Output the [X, Y] coordinate of the center of the cell containing the given text.  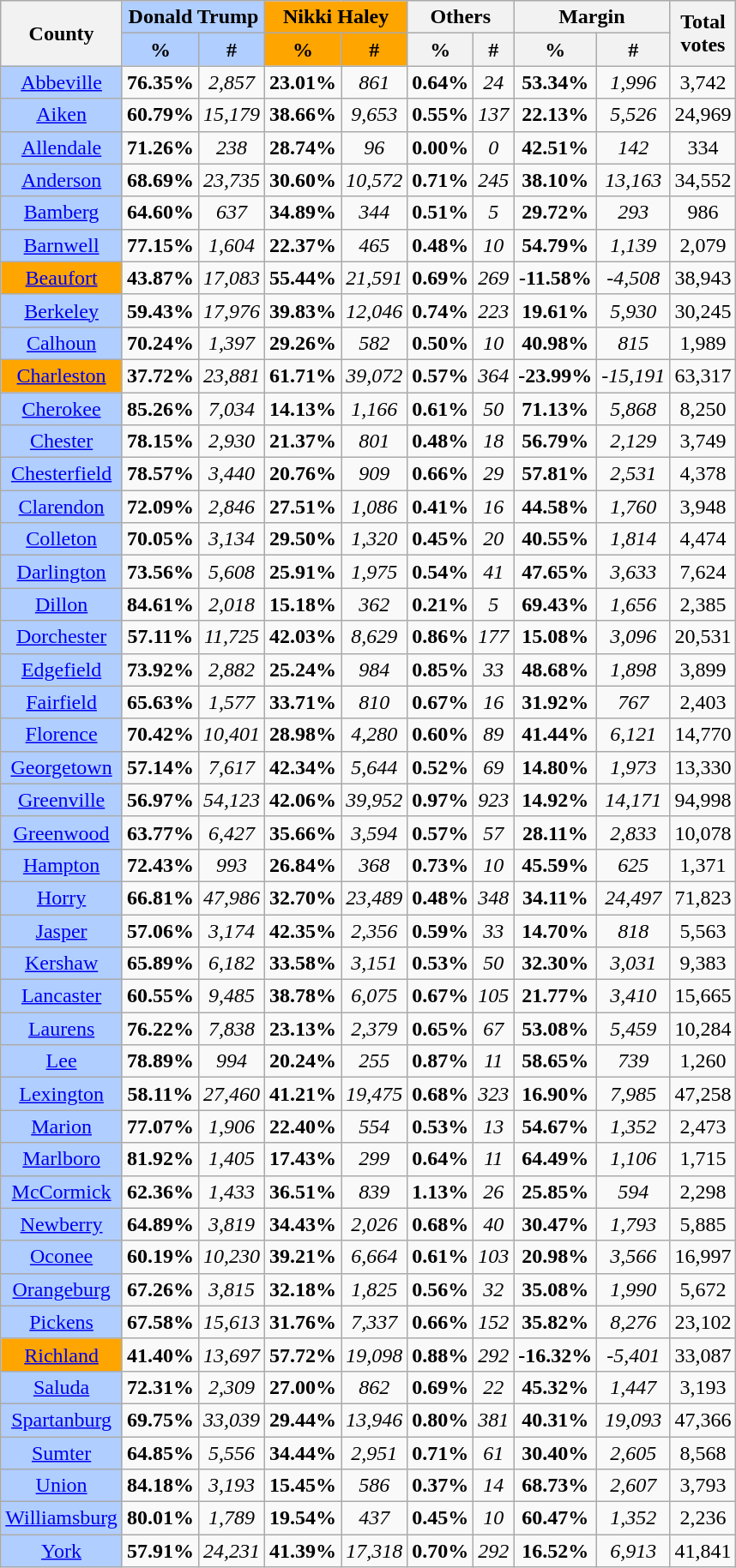
41.39% [304, 1551]
Abbeville [62, 82]
0.86% [441, 637]
810 [374, 702]
Jasper [62, 930]
-5,401 [633, 1355]
1,320 [374, 539]
3,134 [232, 539]
0.37% [441, 1486]
15,665 [703, 996]
Laurens [62, 1029]
3,633 [633, 572]
York [62, 1551]
40.98% [556, 343]
15.45% [304, 1486]
Greenwood [62, 832]
142 [633, 147]
5,526 [633, 115]
8,276 [633, 1322]
1,990 [633, 1289]
28.74% [304, 147]
85.26% [160, 409]
61.71% [304, 375]
5,459 [633, 1029]
24 [494, 82]
14 [494, 1486]
39,072 [374, 375]
586 [374, 1486]
0.00% [441, 147]
10,230 [232, 1257]
69 [494, 767]
7,034 [232, 409]
767 [633, 702]
818 [633, 930]
59.43% [160, 310]
16.90% [556, 1094]
Lancaster [62, 996]
23,881 [232, 375]
1,906 [232, 1126]
69.43% [556, 604]
47.65% [556, 572]
Margin [592, 17]
1,973 [633, 767]
7,337 [374, 1322]
269 [494, 278]
Union [62, 1486]
78.89% [160, 1061]
42.03% [304, 637]
Edgefield [62, 670]
0.70% [441, 1551]
177 [494, 637]
42.51% [556, 147]
5,608 [232, 572]
994 [232, 1061]
19,475 [374, 1094]
78.57% [160, 474]
67.58% [160, 1322]
1,975 [374, 572]
9,383 [703, 964]
1,656 [633, 604]
27.00% [304, 1387]
362 [374, 604]
17,083 [232, 278]
2,236 [703, 1518]
2,026 [374, 1224]
69.75% [160, 1420]
19,098 [374, 1355]
39.83% [304, 310]
364 [494, 375]
-15,191 [633, 375]
10,401 [232, 735]
5,563 [703, 930]
Allendale [62, 147]
0.50% [441, 343]
67 [494, 1029]
2,930 [232, 442]
18 [494, 442]
1,989 [703, 343]
5,556 [232, 1453]
33.58% [304, 964]
73.92% [160, 670]
68.73% [556, 1486]
0.51% [441, 213]
19.61% [556, 310]
41.21% [304, 1094]
Darlington [62, 572]
3,815 [232, 1289]
70.42% [160, 735]
56.79% [556, 442]
64.49% [556, 1159]
1,898 [633, 670]
1.13% [441, 1192]
3,440 [232, 474]
24,231 [232, 1551]
5,644 [374, 767]
57.72% [304, 1355]
3,742 [703, 82]
3,096 [633, 637]
39,952 [374, 800]
57 [494, 832]
4,280 [374, 735]
Colleton [62, 539]
63.77% [160, 832]
2,951 [374, 1453]
78.15% [160, 442]
1,577 [232, 702]
4,378 [703, 474]
5,885 [703, 1224]
33,039 [232, 1420]
16.52% [556, 1551]
13,946 [374, 1420]
0.65% [441, 1029]
35.66% [304, 832]
1,260 [703, 1061]
41 [494, 572]
Fairfield [62, 702]
Pickens [62, 1322]
8,250 [703, 409]
986 [703, 213]
1,715 [703, 1159]
2,846 [232, 507]
625 [633, 865]
94,998 [703, 800]
1,086 [374, 507]
71.26% [160, 147]
25.85% [556, 1192]
58.11% [160, 1094]
35.82% [556, 1322]
Spartanburg [62, 1420]
62.36% [160, 1192]
6,913 [633, 1551]
Nikki Haley [336, 17]
2,018 [232, 604]
15.18% [304, 604]
57.91% [160, 1551]
6,121 [633, 735]
815 [633, 343]
41.44% [556, 735]
47,986 [232, 898]
2,385 [703, 604]
29.50% [304, 539]
1,397 [232, 343]
73.56% [160, 572]
-11.58% [556, 278]
30,245 [703, 310]
0.73% [441, 865]
56.97% [160, 800]
57.14% [160, 767]
23,102 [703, 1322]
28.11% [556, 832]
33,087 [703, 1355]
5,930 [633, 310]
15,613 [232, 1322]
31.76% [304, 1322]
Clarendon [62, 507]
64.60% [160, 213]
10,572 [374, 180]
993 [232, 865]
30.40% [556, 1453]
1,106 [633, 1159]
1,789 [232, 1518]
32.18% [304, 1289]
223 [494, 310]
Hampton [62, 865]
19,093 [633, 1420]
32.30% [556, 964]
0.97% [441, 800]
0.54% [441, 572]
77.15% [160, 245]
5,868 [633, 409]
72.43% [160, 865]
1,760 [633, 507]
7,617 [232, 767]
Cherokee [62, 409]
54.79% [556, 245]
Newberry [62, 1224]
0.41% [441, 507]
2,473 [703, 1126]
Calhoun [62, 343]
13 [494, 1126]
255 [374, 1061]
McCormick [62, 1192]
15,179 [232, 115]
41.40% [160, 1355]
861 [374, 82]
41,841 [703, 1551]
45.59% [556, 865]
3,410 [633, 996]
53.34% [556, 82]
0.21% [441, 604]
0.74% [441, 310]
2,605 [633, 1453]
24,497 [633, 898]
22 [494, 1387]
1,814 [633, 539]
334 [703, 147]
293 [633, 213]
Beaufort [62, 278]
7,624 [703, 572]
3,174 [232, 930]
Dillon [62, 604]
1,825 [374, 1289]
6,075 [374, 996]
6,182 [232, 964]
Totalvotes [703, 33]
34,552 [703, 180]
2,298 [703, 1192]
2,833 [633, 832]
2,403 [703, 702]
14.13% [304, 409]
-16.32% [556, 1355]
Others [461, 17]
13,697 [232, 1355]
57.11% [160, 637]
Saluda [62, 1387]
238 [232, 147]
70.05% [160, 539]
1,604 [232, 245]
1,793 [633, 1224]
1,996 [633, 82]
1,405 [232, 1159]
42.34% [304, 767]
1,139 [633, 245]
Bamberg [62, 213]
20.76% [304, 474]
923 [494, 800]
637 [232, 213]
7,985 [633, 1094]
Marion [62, 1126]
17.43% [304, 1159]
368 [374, 865]
6,427 [232, 832]
Chester [62, 442]
0.55% [441, 115]
3,899 [703, 670]
245 [494, 180]
60.19% [160, 1257]
4,474 [703, 539]
21.77% [556, 996]
2,309 [232, 1387]
34.43% [304, 1224]
Donald Trump [193, 17]
8,568 [703, 1453]
26 [494, 1192]
37.72% [160, 375]
57.06% [160, 930]
15.08% [556, 637]
6,664 [374, 1257]
12,046 [374, 310]
13,330 [703, 767]
2,882 [232, 670]
2,379 [374, 1029]
55.44% [304, 278]
Barnwell [62, 245]
Oconee [62, 1257]
Richland [62, 1355]
2,857 [232, 82]
23.13% [304, 1029]
1,371 [703, 865]
3,594 [374, 832]
0 [494, 147]
152 [494, 1322]
381 [494, 1420]
36.51% [304, 1192]
63,317 [703, 375]
76.35% [160, 82]
10,078 [703, 832]
554 [374, 1126]
30.60% [304, 180]
Anderson [62, 180]
60.47% [556, 1518]
16,997 [703, 1257]
22.37% [304, 245]
1,447 [633, 1387]
26.84% [304, 865]
Berkeley [62, 310]
3,793 [703, 1486]
839 [374, 1192]
862 [374, 1387]
3,948 [703, 507]
0.85% [441, 670]
25.24% [304, 670]
2,531 [633, 474]
28.98% [304, 735]
348 [494, 898]
Williamsburg [62, 1518]
81.92% [160, 1159]
3,749 [703, 442]
20 [494, 539]
14.70% [556, 930]
25.91% [304, 572]
3,031 [633, 964]
34.89% [304, 213]
38.66% [304, 115]
71.13% [556, 409]
72.09% [160, 507]
1,166 [374, 409]
21.37% [304, 442]
60.79% [160, 115]
Georgetown [62, 767]
9,485 [232, 996]
38.10% [556, 180]
5,672 [703, 1289]
11,725 [232, 637]
48.68% [556, 670]
38.78% [304, 996]
53.08% [556, 1029]
10,284 [703, 1029]
42.06% [304, 800]
594 [633, 1192]
72.31% [160, 1387]
80.01% [160, 1518]
2,079 [703, 245]
29.72% [556, 213]
103 [494, 1257]
57.81% [556, 474]
23,489 [374, 898]
0.56% [441, 1289]
0.60% [441, 735]
-4,508 [633, 278]
Charleston [62, 375]
27.51% [304, 507]
0.80% [441, 1420]
2,356 [374, 930]
40 [494, 1224]
909 [374, 474]
1,433 [232, 1192]
40.55% [556, 539]
20.98% [556, 1257]
3,151 [374, 964]
65.63% [160, 702]
38,943 [703, 278]
77.07% [160, 1126]
64.89% [160, 1224]
20.24% [304, 1061]
-23.99% [556, 375]
Greenville [62, 800]
32 [494, 1289]
437 [374, 1518]
17,318 [374, 1551]
0.52% [441, 767]
299 [374, 1159]
30.47% [556, 1224]
8,629 [374, 637]
35.08% [556, 1289]
47,258 [703, 1094]
58.65% [556, 1061]
Lee [62, 1061]
96 [374, 147]
105 [494, 996]
17,976 [232, 310]
Orangeburg [62, 1289]
22.40% [304, 1126]
2,129 [633, 442]
71,823 [703, 898]
14,171 [633, 800]
Florence [62, 735]
22.13% [556, 115]
27,460 [232, 1094]
3,819 [232, 1224]
9,653 [374, 115]
89 [494, 735]
137 [494, 115]
76.22% [160, 1029]
984 [374, 670]
31.92% [556, 702]
801 [374, 442]
84.61% [160, 604]
344 [374, 213]
84.18% [160, 1486]
0.88% [441, 1355]
Horry [62, 898]
66.81% [160, 898]
23.01% [304, 82]
61 [494, 1453]
70.24% [160, 343]
32.70% [304, 898]
739 [633, 1061]
465 [374, 245]
Lexington [62, 1094]
39.21% [304, 1257]
24,969 [703, 115]
68.69% [160, 180]
Marlboro [62, 1159]
7,838 [232, 1029]
20,531 [703, 637]
40.31% [556, 1420]
2,607 [633, 1486]
19.54% [304, 1518]
323 [494, 1094]
14.92% [556, 800]
29.26% [304, 343]
0.87% [441, 1061]
3,566 [633, 1257]
54,123 [232, 800]
43.87% [160, 278]
0.59% [441, 930]
13,163 [633, 180]
44.58% [556, 507]
Chesterfield [62, 474]
34.11% [556, 898]
29 [494, 474]
67.26% [160, 1289]
21,591 [374, 278]
42.35% [304, 930]
29.44% [304, 1420]
45.32% [556, 1387]
County [62, 33]
582 [374, 343]
47,366 [703, 1420]
60.55% [160, 996]
Sumter [62, 1453]
64.85% [160, 1453]
Aiken [62, 115]
14.80% [556, 767]
34.44% [304, 1453]
Kershaw [62, 964]
Dorchester [62, 637]
23,735 [232, 180]
65.89% [160, 964]
33.71% [304, 702]
54.67% [556, 1126]
14,770 [703, 735]
